Find where the given text appears and provide that cell's center as [X, Y] coordinate. 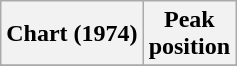
Chart (1974) [72, 34]
Peakposition [189, 34]
